Locate the cell with the specified text and output its [x, y] center coordinate. 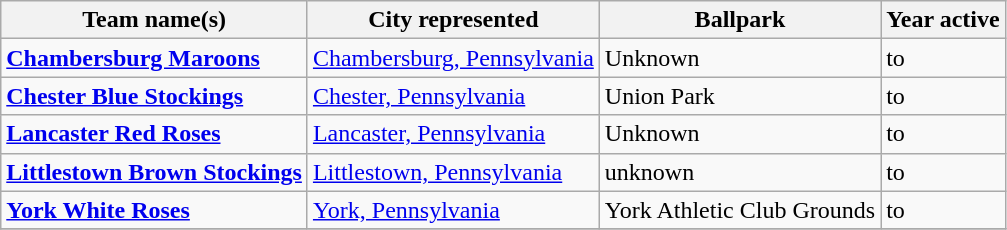
unknown [740, 172]
City represented [453, 20]
Union Park [740, 96]
York Athletic Club Grounds [740, 210]
Chester, Pennsylvania [453, 96]
Chambersburg, Pennsylvania [453, 58]
York White Roses [154, 210]
Chambersburg Maroons [154, 58]
Littlestown, Pennsylvania [453, 172]
Lancaster, Pennsylvania [453, 134]
Ballpark [740, 20]
Lancaster Red Roses [154, 134]
York, Pennsylvania [453, 210]
Team name(s) [154, 20]
Chester Blue Stockings [154, 96]
Littlestown Brown Stockings [154, 172]
Year active [944, 20]
